Identify which cell holds the provided text, then report its (x, y) central coordinate. 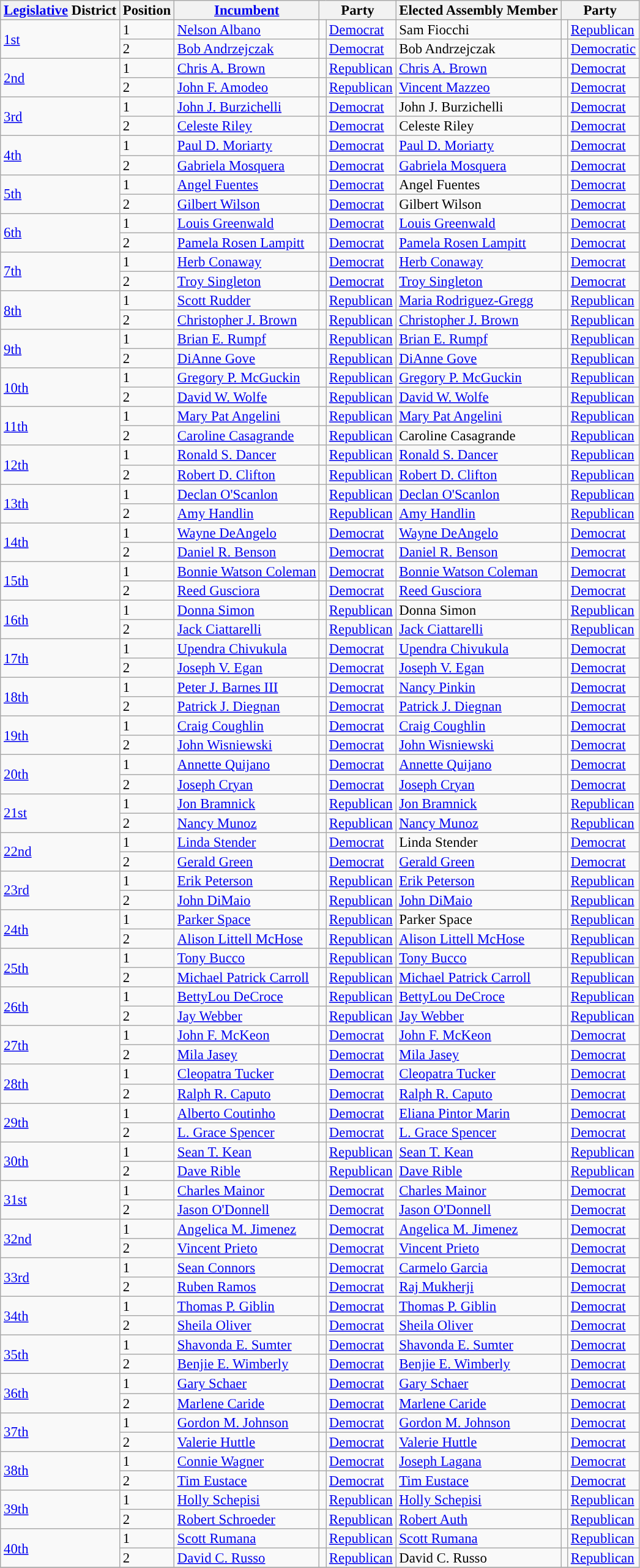
Legislative District (60, 10)
16th (60, 620)
36th (60, 1394)
Elected Assembly Member (478, 10)
35th (60, 1354)
32nd (60, 1238)
Connie Wagner (247, 1461)
38th (60, 1471)
9th (60, 349)
Nelson Albano (247, 30)
Sean Connors (247, 1268)
Maria Rodriguez-Gregg (478, 301)
Sam Fiocchi (478, 30)
10th (60, 387)
13th (60, 503)
22nd (60, 851)
Carmelo Garcia (478, 1268)
25th (60, 967)
14th (60, 542)
8th (60, 310)
1st (60, 39)
2nd (60, 78)
Vincent Mazzeo (478, 88)
Eliana Pintor Marin (478, 1113)
Ruben Ramos (247, 1287)
12th (60, 465)
26th (60, 1007)
34th (60, 1316)
23rd (60, 890)
33rd (60, 1277)
Raj Mukherji (478, 1287)
31st (60, 1200)
Scott Rudder (247, 301)
17th (60, 659)
Nancy Pinkin (478, 688)
Alberto Coutinho (247, 1113)
Incumbent (247, 10)
Peter J. Barnes III (247, 688)
18th (60, 697)
6th (60, 233)
27th (60, 1045)
29th (60, 1123)
5th (60, 193)
Joseph Lagana (478, 1461)
3rd (60, 116)
40th (60, 1548)
19th (60, 736)
30th (60, 1161)
37th (60, 1431)
Position (147, 10)
28th (60, 1084)
39th (60, 1510)
7th (60, 272)
15th (60, 580)
20th (60, 774)
Robert Schroeder (247, 1519)
Democratic (603, 49)
11th (60, 426)
4th (60, 156)
24th (60, 929)
21st (60, 813)
John F. Amodeo (247, 88)
Robert Auth (478, 1519)
